Return (X, Y) of the center of cell containing provided text 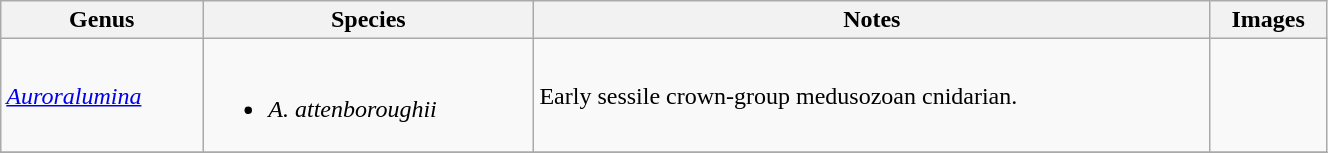
Genus (102, 20)
A. attenboroughii (368, 96)
Notes (872, 20)
Species (368, 20)
Early sessile crown-group medusozoan cnidarian. (872, 96)
Images (1268, 20)
Auroralumina (102, 96)
